Locate the cell with the specified text and output its (X, Y) center coordinate. 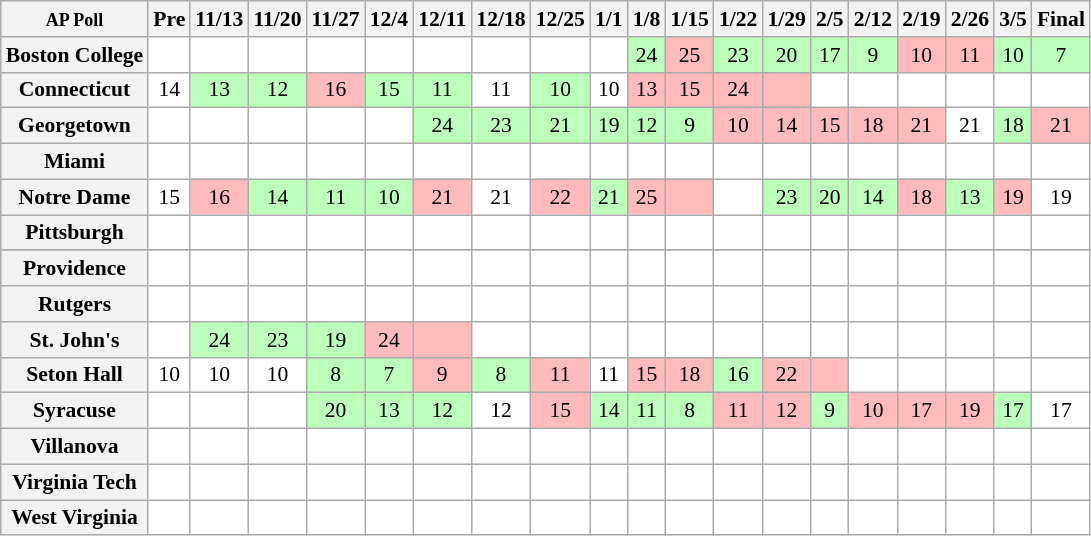
Final (1061, 19)
12/11 (442, 19)
1/1 (609, 19)
Pittsburgh (74, 233)
Syracuse (74, 411)
Connecticut (74, 90)
West Virginia (74, 518)
12/25 (560, 19)
Seton Hall (74, 375)
1/8 (647, 19)
1/22 (738, 19)
2/19 (922, 19)
12/18 (500, 19)
Villanova (74, 447)
Georgetown (74, 126)
Pre (169, 19)
Miami (74, 162)
Notre Dame (74, 197)
3/5 (1013, 19)
1/29 (786, 19)
Rutgers (74, 304)
Providence (74, 269)
AP Poll (74, 19)
2/26 (970, 19)
St. John's (74, 340)
Virginia Tech (74, 482)
2/12 (874, 19)
Boston College (74, 55)
11/27 (336, 19)
1/15 (690, 19)
12/4 (390, 19)
2/5 (830, 19)
11/13 (219, 19)
11/20 (277, 19)
